Scan for the cell matching the given text and deliver its [x, y] coordinate at center. 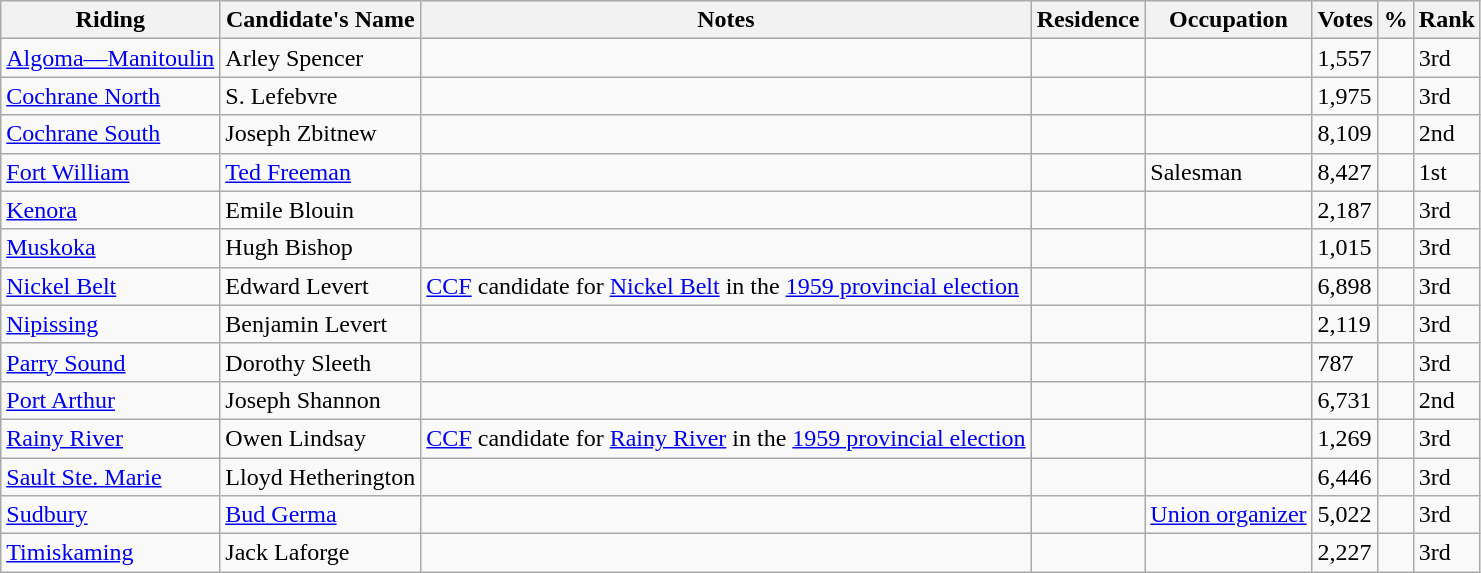
Bud Germa [320, 515]
787 [1345, 362]
Owen Lindsay [320, 438]
Parry Sound [110, 362]
Port Arthur [110, 400]
CCF candidate for Nickel Belt in the 1959 provincial election [726, 286]
Salesman [1228, 172]
Candidate's Name [320, 20]
Rank [1446, 20]
Benjamin Levert [320, 324]
1,975 [1345, 96]
S. Lefebvre [320, 96]
Emile Blouin [320, 210]
6,446 [1345, 477]
1,557 [1345, 58]
Hugh Bishop [320, 248]
Ted Freeman [320, 172]
8,109 [1345, 134]
5,022 [1345, 515]
Sault Ste. Marie [110, 477]
Votes [1345, 20]
Joseph Zbitnew [320, 134]
Sudbury [110, 515]
Notes [726, 20]
Rainy River [110, 438]
Union organizer [1228, 515]
CCF candidate for Rainy River in the 1959 provincial election [726, 438]
% [1396, 20]
Dorothy Sleeth [320, 362]
Lloyd Hetherington [320, 477]
Joseph Shannon [320, 400]
Cochrane South [110, 134]
Residence [1088, 20]
1,015 [1345, 248]
Arley Spencer [320, 58]
Occupation [1228, 20]
Jack Laforge [320, 553]
Edward Levert [320, 286]
6,731 [1345, 400]
6,898 [1345, 286]
2,227 [1345, 553]
8,427 [1345, 172]
1st [1446, 172]
1,269 [1345, 438]
Algoma—Manitoulin [110, 58]
Cochrane North [110, 96]
Nipissing [110, 324]
Nickel Belt [110, 286]
Muskoka [110, 248]
2,119 [1345, 324]
Riding [110, 20]
Timiskaming [110, 553]
Fort William [110, 172]
Kenora [110, 210]
2,187 [1345, 210]
